Identify which cell holds the provided text, then report its (X, Y) central coordinate. 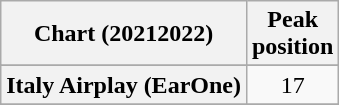
Italy Airplay (EarOne) (124, 85)
17 (292, 85)
Peakposition (292, 34)
Chart (20212022) (124, 34)
